Search for the cell housing the specified text and yield its [X, Y] center coordinate. 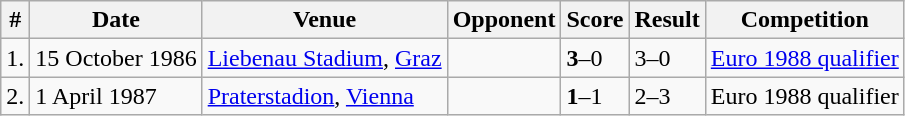
Score [595, 20]
Venue [324, 20]
15 October 1986 [116, 58]
Opponent [504, 20]
# [16, 20]
Competition [804, 20]
2. [16, 96]
1–1 [595, 96]
2–3 [667, 96]
Praterstadion, Vienna [324, 96]
Liebenau Stadium, Graz [324, 58]
1 April 1987 [116, 96]
Result [667, 20]
Date [116, 20]
1. [16, 58]
